Capture the cell that displays the provided text and extract its (x, y) central coordinate. 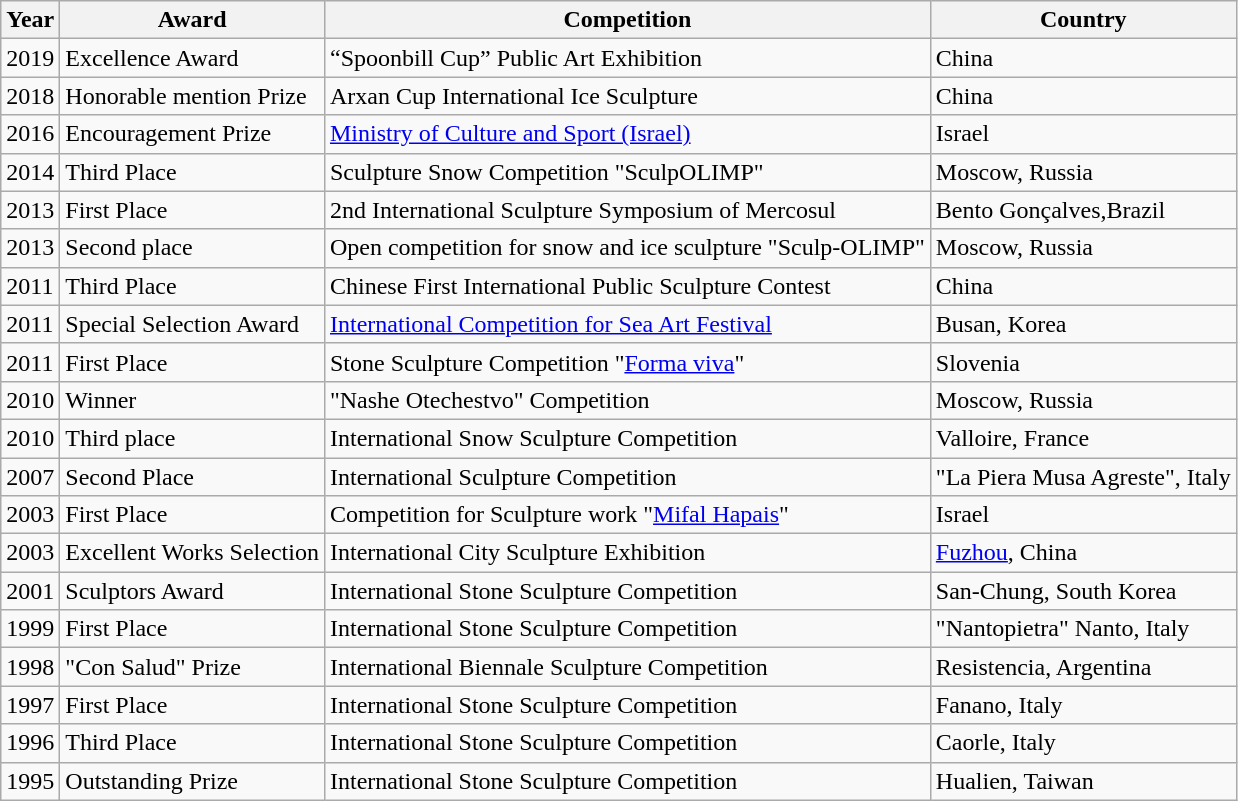
2018 (30, 96)
Outstanding Prize (192, 781)
Ministry of Culture and Sport (Israel) (627, 134)
Encouragement Prize (192, 134)
Winner (192, 400)
"Con Salud" Prize (192, 667)
Chinese First International Public Sculpture Contest (627, 286)
2001 (30, 591)
Arxan Cup International Ice Sculpture (627, 96)
2016 (30, 134)
“Spoonbill Cup” Public Art Exhibition (627, 58)
Excellent Works Selection (192, 553)
Third place (192, 438)
2007 (30, 477)
Special Selection Award (192, 324)
Award (192, 20)
2014 (30, 172)
Slovenia (1083, 362)
International City Sculpture Exhibition (627, 553)
Resistencia, Argentina (1083, 667)
1998 (30, 667)
Second place (192, 248)
International Snow Sculpture Competition (627, 438)
"Nashe Otechestvo" Competition (627, 400)
Year (30, 20)
Honorable mention Prize (192, 96)
Hualien, Taiwan (1083, 781)
Country (1083, 20)
"Nantopietra" Nanto, Italy (1083, 629)
1995 (30, 781)
San-Chung, South Korea (1083, 591)
1996 (30, 743)
International Biennale Sculpture Competition (627, 667)
Sculpture Snow Competition "SculpOLIMP" (627, 172)
Fuzhou, China (1083, 553)
Stone Sculpture Competition "Forma viva" (627, 362)
1999 (30, 629)
Caorle, Italy (1083, 743)
Fanano, Italy (1083, 705)
Valloire, France (1083, 438)
"La Piera Musa Agreste", Italy (1083, 477)
Busan, Korea (1083, 324)
1997 (30, 705)
International Sculpture Competition (627, 477)
Competition (627, 20)
Excellence Award (192, 58)
International Competition for Sea Art Festival (627, 324)
Competition for Sculpture work "Mifal Hapais" (627, 515)
Bento Gonçalves,Brazil (1083, 210)
Sculptors Award (192, 591)
Open competition for snow and ice sculpture "Sculp-OLIMP" (627, 248)
Second Place (192, 477)
2019 (30, 58)
2nd International Sculpture Symposium of Mercosul (627, 210)
